Pinpoint the cell where the given text exists, returning its [X, Y] midpoint coordinate. 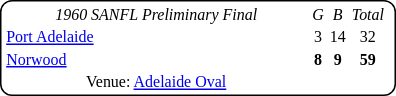
B [338, 14]
14 [338, 37]
Norwood [156, 60]
8 [318, 60]
Port Adelaide [156, 37]
59 [368, 60]
Total [368, 14]
32 [368, 37]
G [318, 14]
Venue: Adelaide Oval [156, 82]
9 [338, 60]
3 [318, 37]
1960 SANFL Preliminary Final [156, 14]
